Provide the (X, Y) coordinate of the cell's center where the given text is located.  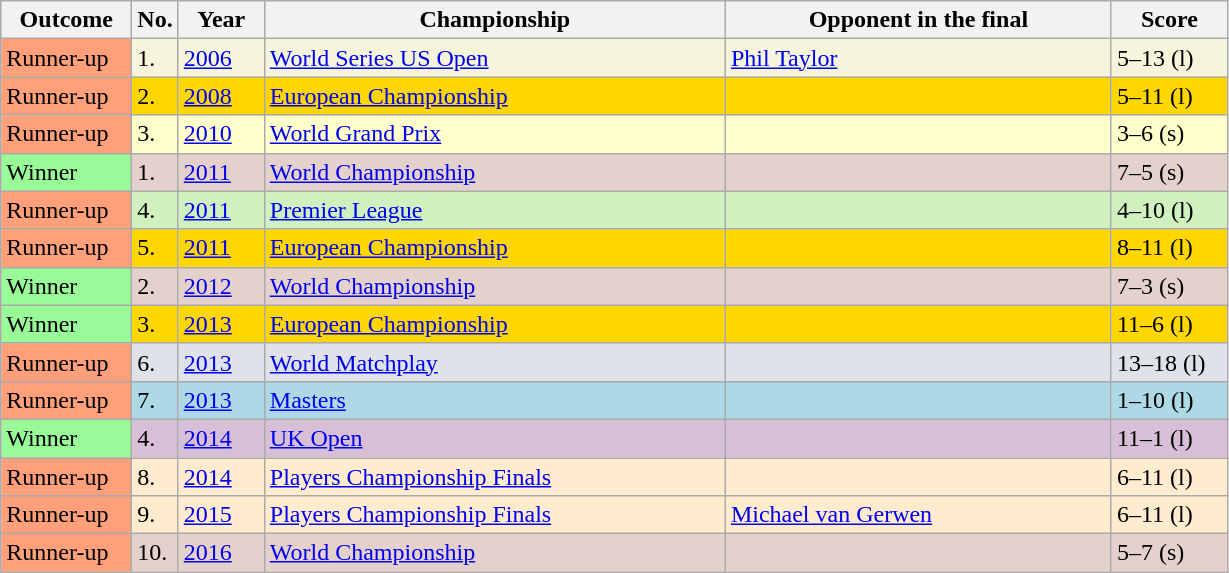
2008 (221, 96)
3–6 (s) (1169, 134)
Outcome (66, 20)
5–7 (s) (1169, 553)
5–11 (l) (1169, 96)
2006 (221, 58)
No. (155, 20)
7. (155, 400)
World Series US Open (494, 58)
2015 (221, 515)
Masters (494, 400)
Score (1169, 20)
13–18 (l) (1169, 362)
World Grand Prix (494, 134)
2010 (221, 134)
Premier League (494, 210)
Opponent in the final (918, 20)
7–3 (s) (1169, 286)
9. (155, 515)
11–1 (l) (1169, 438)
Michael van Gerwen (918, 515)
4–10 (l) (1169, 210)
2016 (221, 553)
5. (155, 248)
World Matchplay (494, 362)
5–13 (l) (1169, 58)
6. (155, 362)
2012 (221, 286)
Year (221, 20)
Championship (494, 20)
Phil Taylor (918, 58)
11–6 (l) (1169, 324)
8–11 (l) (1169, 248)
1–10 (l) (1169, 400)
7–5 (s) (1169, 172)
8. (155, 477)
UK Open (494, 438)
10. (155, 553)
